Determine the (X, Y) coordinate at the center of the cell enclosing the given text.  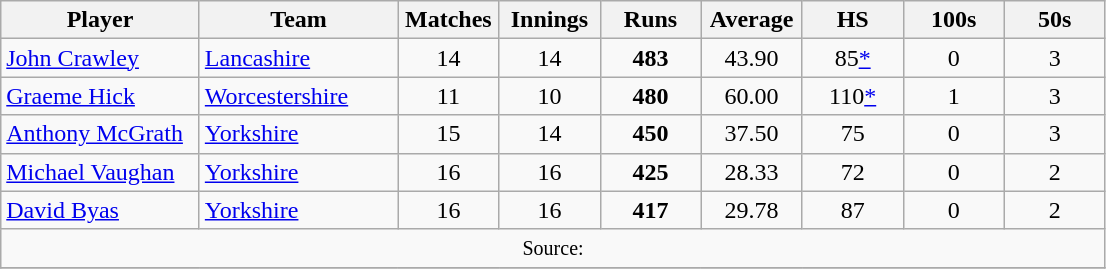
100s (954, 20)
Graeme Hick (100, 96)
David Byas (100, 210)
60.00 (752, 96)
10 (550, 96)
Source: (554, 248)
11 (448, 96)
87 (852, 210)
417 (650, 210)
Matches (448, 20)
483 (650, 58)
Michael Vaughan (100, 172)
43.90 (752, 58)
37.50 (752, 134)
28.33 (752, 172)
29.78 (752, 210)
Team (298, 20)
Runs (650, 20)
15 (448, 134)
425 (650, 172)
John Crawley (100, 58)
50s (1054, 20)
Average (752, 20)
Anthony McGrath (100, 134)
72 (852, 172)
1 (954, 96)
75 (852, 134)
110* (852, 96)
Lancashire (298, 58)
480 (650, 96)
Player (100, 20)
HS (852, 20)
450 (650, 134)
Innings (550, 20)
Worcestershire (298, 96)
85* (852, 58)
